Capture the cell that displays the provided text and extract its (X, Y) central coordinate. 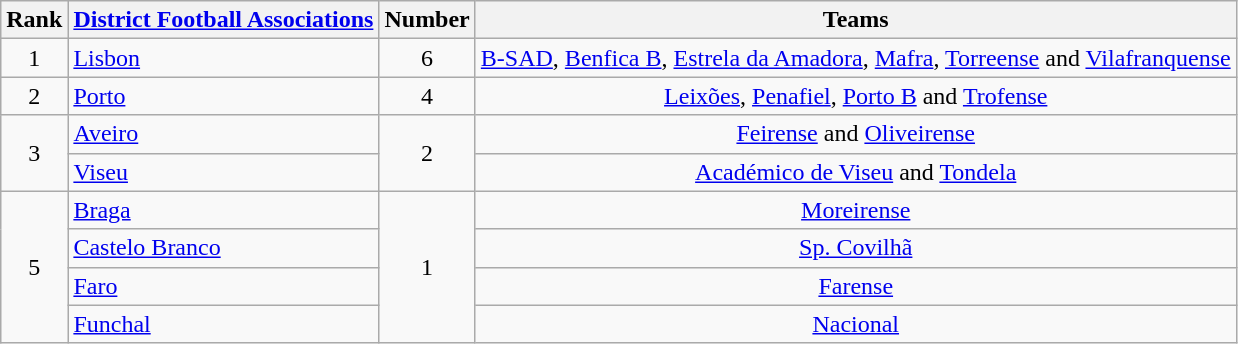
Feirense and Oliveirense (856, 134)
Braga (224, 210)
6 (427, 58)
Farense (856, 286)
Rank (34, 20)
Aveiro (224, 134)
Moreirense (856, 210)
Faro (224, 286)
Number (427, 20)
Lisbon (224, 58)
3 (34, 153)
Nacional (856, 324)
Sp. Covilhã (856, 248)
Porto (224, 96)
Teams (856, 20)
Leixões, Penafiel, Porto B and Trofense (856, 96)
Académico de Viseu and Tondela (856, 172)
4 (427, 96)
Funchal (224, 324)
Viseu (224, 172)
B-SAD, Benfica B, Estrela da Amadora, Mafra, Torreense and Vilafranquense (856, 58)
District Football Associations (224, 20)
Castelo Branco (224, 248)
5 (34, 267)
